Determine the [x, y] coordinate at the center of the cell enclosing the given text.  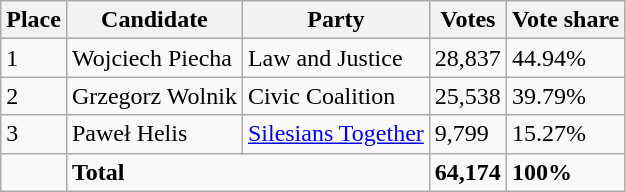
Candidate [154, 20]
Total [248, 172]
1 [34, 58]
28,837 [468, 58]
Votes [468, 20]
Civic Coalition [336, 96]
Wojciech Piecha [154, 58]
Place [34, 20]
3 [34, 134]
Party [336, 20]
Paweł Helis [154, 134]
9,799 [468, 134]
2 [34, 96]
15.27% [565, 134]
Grzegorz Wolnik [154, 96]
25,538 [468, 96]
64,174 [468, 172]
Law and Justice [336, 58]
39.79% [565, 96]
Vote share [565, 20]
100% [565, 172]
Silesians Together [336, 134]
44.94% [565, 58]
